Provide the [X, Y] coordinate of the cell's center where the given text is located.  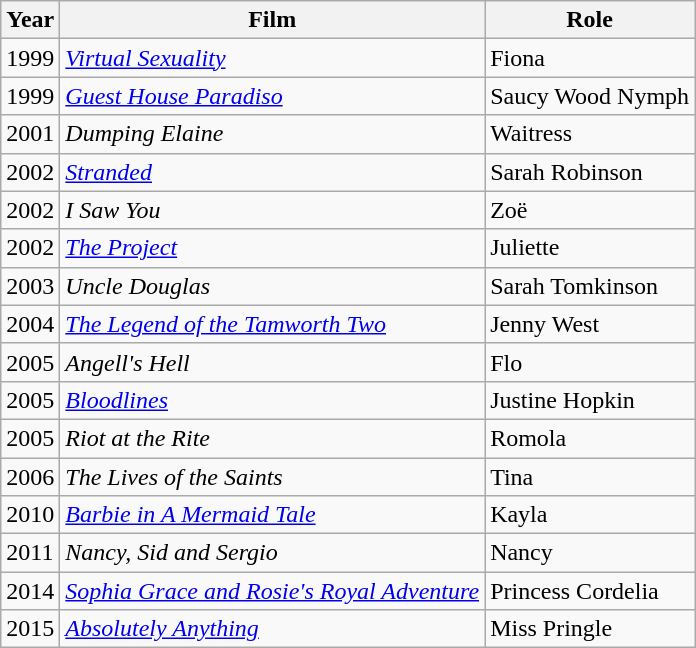
2003 [30, 286]
Barbie in A Mermaid Tale [272, 515]
Uncle Douglas [272, 286]
Sarah Tomkinson [590, 286]
Dumping Elaine [272, 134]
Romola [590, 438]
Fiona [590, 58]
2015 [30, 629]
2010 [30, 515]
Sarah Robinson [590, 172]
Year [30, 20]
Justine Hopkin [590, 400]
Bloodlines [272, 400]
Nancy, Sid and Sergio [272, 553]
Waitress [590, 134]
The Project [272, 248]
2006 [30, 477]
Angell's Hell [272, 362]
Princess Cordelia [590, 591]
I Saw You [272, 210]
2014 [30, 591]
2001 [30, 134]
Nancy [590, 553]
Saucy Wood Nymph [590, 96]
Guest House Paradiso [272, 96]
Tina [590, 477]
Zoë [590, 210]
Virtual Sexuality [272, 58]
The Lives of the Saints [272, 477]
2011 [30, 553]
2004 [30, 324]
Kayla [590, 515]
Riot at the Rite [272, 438]
Sophia Grace and Rosie's Royal Adventure [272, 591]
Miss Pringle [590, 629]
Jenny West [590, 324]
Role [590, 20]
Juliette [590, 248]
Stranded [272, 172]
Flo [590, 362]
The Legend of the Tamworth Two [272, 324]
Absolutely Anything [272, 629]
Film [272, 20]
